Return the (x, y) coordinate for the center point of the cell that contains the specified text.  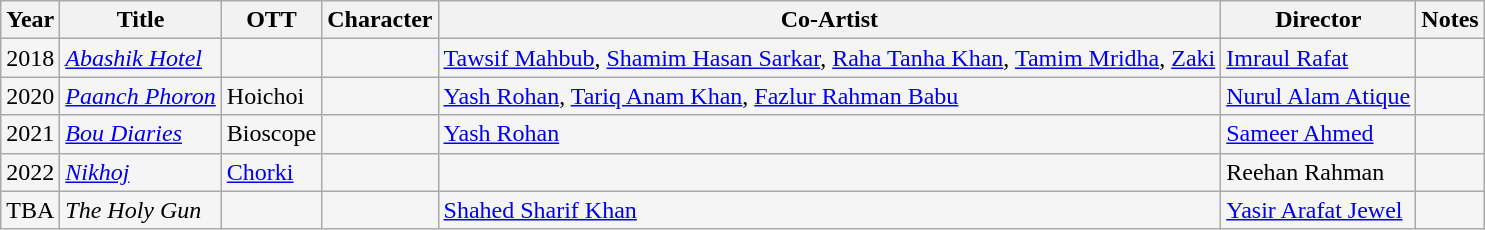
Character (380, 20)
2021 (30, 134)
Bou Diaries (140, 134)
Chorki (271, 172)
2018 (30, 58)
Imraul Rafat (1318, 58)
Shahed Sharif Khan (830, 210)
2022 (30, 172)
Title (140, 20)
Yasir Arafat Jewel (1318, 210)
Notes (1450, 20)
Co-Artist (830, 20)
The Holy Gun (140, 210)
Reehan Rahman (1318, 172)
Tawsif Mahbub, Shamim Hasan Sarkar, Raha Tanha Khan, Tamim Mridha, Zaki (830, 58)
Abashik Hotel (140, 58)
TBA (30, 210)
Director (1318, 20)
Nurul Alam Atique (1318, 96)
Sameer Ahmed (1318, 134)
Yash Rohan, Tariq Anam Khan, Fazlur Rahman Babu (830, 96)
OTT (271, 20)
Year (30, 20)
Bioscope (271, 134)
Hoichoi (271, 96)
Paanch Phoron (140, 96)
Nikhoj (140, 172)
2020 (30, 96)
Yash Rohan (830, 134)
